Return the (X, Y) coordinate for the center point of the cell that contains the specified text.  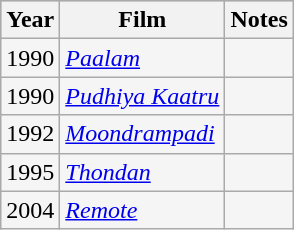
Moondrampadi (142, 134)
Thondan (142, 172)
Paalam (142, 58)
Year (30, 20)
Notes (259, 20)
Pudhiya Kaatru (142, 96)
Film (142, 20)
1995 (30, 172)
2004 (30, 210)
1992 (30, 134)
Remote (142, 210)
